Pinpoint the cell where the given text exists, returning its (X, Y) midpoint coordinate. 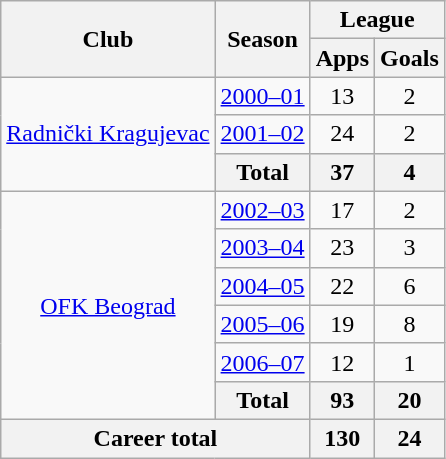
League (377, 20)
2002–03 (262, 210)
Goals (410, 58)
2004–05 (262, 286)
13 (342, 96)
2001–02 (262, 134)
17 (342, 210)
Radnički Kragujevac (108, 134)
Season (262, 39)
1 (410, 362)
OFK Beograd (108, 305)
Club (108, 39)
2003–04 (262, 248)
2006–07 (262, 362)
Apps (342, 58)
23 (342, 248)
2000–01 (262, 96)
4 (410, 172)
8 (410, 324)
130 (342, 438)
93 (342, 400)
3 (410, 248)
19 (342, 324)
12 (342, 362)
Career total (156, 438)
6 (410, 286)
22 (342, 286)
37 (342, 172)
2005–06 (262, 324)
20 (410, 400)
